Find where the given text appears and provide that cell's center as [X, Y] coordinate. 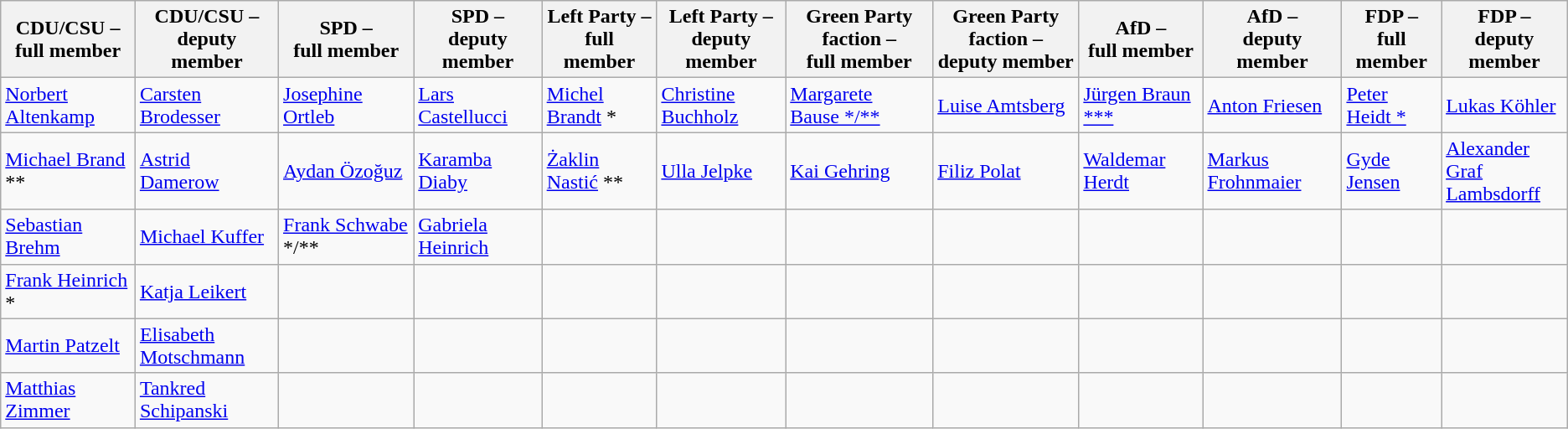
Green Party faction –full member [859, 39]
Frank Heinrich * [69, 292]
Frank Schwabe */** [347, 236]
Markus Frohnmaier [1272, 171]
Matthias Zimmer [69, 401]
Michael Kuffer [206, 236]
Luise Amtsberg [1006, 106]
Norbert Altenkamp [69, 106]
Aydan Özoğuz [347, 171]
CDU/CSU –deputy member [206, 39]
Tankred Schipanski [206, 401]
Michel Brandt * [600, 106]
Katja Leikert [206, 292]
Lukas Köhler [1504, 106]
Astrid Damerow [206, 171]
ElisabethMotschmann [206, 345]
Karamba Diaby [477, 171]
AfD –deputy member [1272, 39]
Żaklin Nastić ** [600, 171]
FDP –full member [1392, 39]
Josephine Ortleb [347, 106]
Christine Buchholz [721, 106]
Lars Castellucci [477, 106]
AfD –full member [1141, 39]
Gyde Jensen [1392, 171]
Alexander GrafLambsdorff [1504, 171]
Sebastian Brehm [69, 236]
Michael Brand ** [69, 171]
Carsten Brodesser [206, 106]
Martin Patzelt [69, 345]
Left Party –full member [600, 39]
Peter Heidt * [1392, 106]
SPD –full member [347, 39]
Left Party –deputy member [721, 39]
Green Party faction –deputy member [1006, 39]
Ulla Jelpke [721, 171]
CDU/CSU –full member [69, 39]
SPD –deputy member [477, 39]
Jürgen Braun *** [1141, 106]
Kai Gehring [859, 171]
Waldemar Herdt [1141, 171]
Anton Friesen [1272, 106]
Gabriela Heinrich [477, 236]
MargareteBause */** [859, 106]
Filiz Polat [1006, 171]
FDP –deputy member [1504, 39]
